Return (X, Y) of the center of cell containing provided text 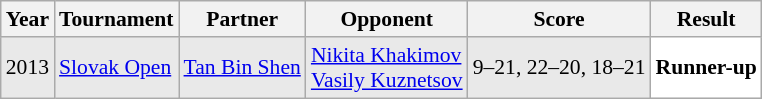
Result (706, 19)
2013 (28, 68)
Opponent (387, 19)
Runner-up (706, 68)
9–21, 22–20, 18–21 (560, 68)
Nikita Khakimov Vasily Kuznetsov (387, 68)
Partner (242, 19)
Score (560, 19)
Tournament (116, 19)
Slovak Open (116, 68)
Year (28, 19)
Tan Bin Shen (242, 68)
